Identify which cell holds the provided text, then report its [x, y] central coordinate. 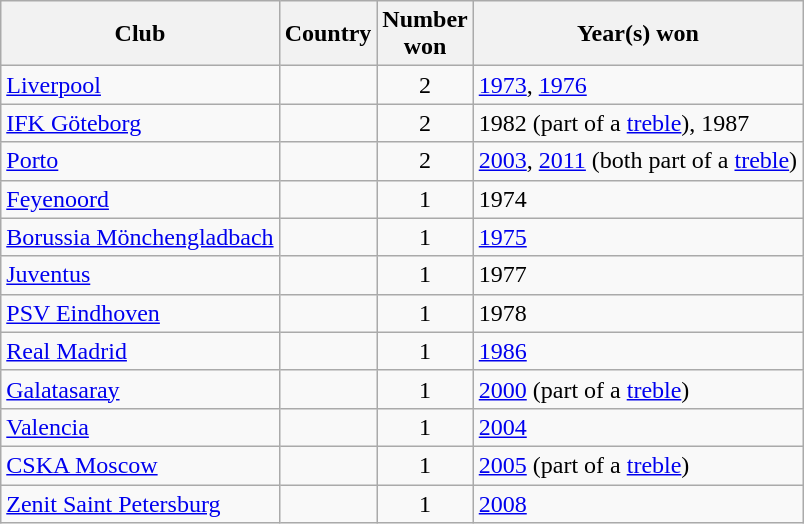
2005 (part of a treble) [638, 465]
1974 [638, 199]
Year(s) won [638, 34]
Real Madrid [140, 351]
Galatasaray [140, 389]
Borussia Mönchengladbach [140, 237]
1982 (part of a treble), 1987 [638, 123]
Numberwon [425, 34]
PSV Eindhoven [140, 313]
1975 [638, 237]
1986 [638, 351]
2000 (part of a treble) [638, 389]
Club [140, 34]
Country [328, 34]
2003, 2011 (both part of a treble) [638, 161]
Juventus [140, 275]
1977 [638, 275]
Porto [140, 161]
Valencia [140, 427]
1973, 1976 [638, 85]
CSKA Moscow [140, 465]
2004 [638, 427]
Zenit Saint Petersburg [140, 503]
1978 [638, 313]
Feyenoord [140, 199]
IFK Göteborg [140, 123]
Liverpool [140, 85]
2008 [638, 503]
